From the cell containing the given text, extract its center point as [x, y] coordinate. 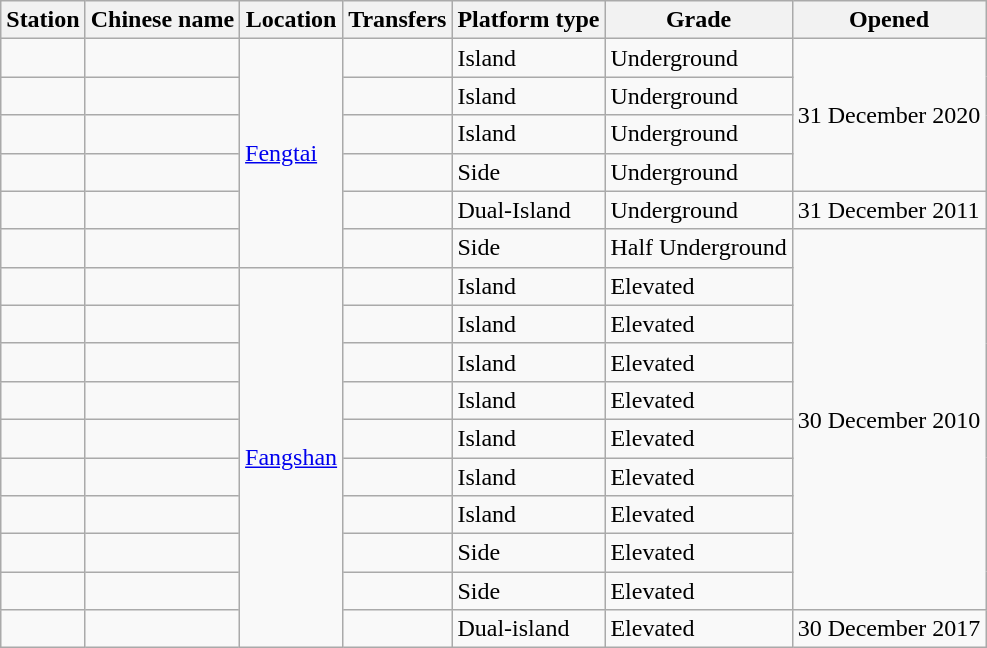
Dual-Island [528, 210]
Half Underground [698, 248]
30 December 2010 [889, 420]
Transfers [398, 20]
Platform type [528, 20]
Fengtai [292, 153]
31 December 2011 [889, 210]
Station [43, 20]
31 December 2020 [889, 115]
Chinese name [162, 20]
Dual-island [528, 629]
Location [292, 20]
Opened [889, 20]
Grade [698, 20]
30 December 2017 [889, 629]
Fangshan [292, 458]
